Find where the given text appears and provide that cell's center as [X, Y] coordinate. 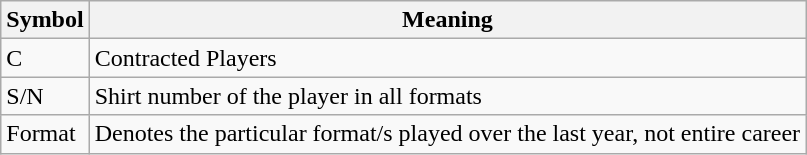
Symbol [45, 20]
S/N [45, 96]
Shirt number of the player in all formats [447, 96]
Contracted Players [447, 58]
C [45, 58]
Meaning [447, 20]
Denotes the particular format/s played over the last year, not entire career [447, 134]
Format [45, 134]
